For the text-containing cell, return its midpoint in (x, y) coordinate format. 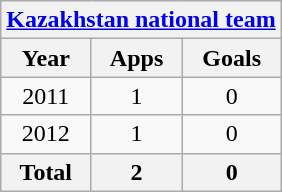
Goals (232, 58)
Year (46, 58)
2011 (46, 96)
Apps (136, 58)
Kazakhstan national team (141, 20)
2 (136, 172)
2012 (46, 134)
Total (46, 172)
